Extract the (x, y) coordinate from the center of the cell holding the provided text.  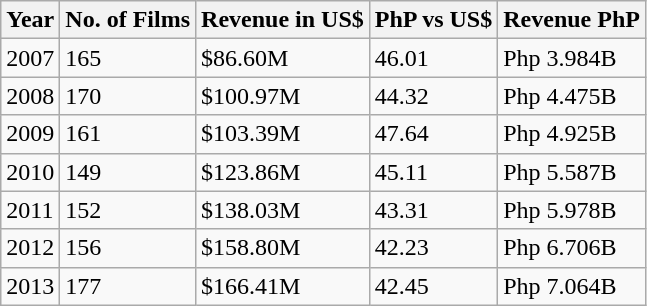
Php 5.978B (572, 210)
165 (128, 58)
Year (30, 20)
$138.03M (283, 210)
$166.41M (283, 286)
2011 (30, 210)
2007 (30, 58)
43.31 (433, 210)
2010 (30, 172)
PhP vs US$ (433, 20)
47.64 (433, 134)
161 (128, 134)
42.23 (433, 248)
2013 (30, 286)
152 (128, 210)
$123.86M (283, 172)
2008 (30, 96)
$86.60M (283, 58)
45.11 (433, 172)
Php 7.064B (572, 286)
2009 (30, 134)
2012 (30, 248)
No. of Films (128, 20)
$158.80M (283, 248)
177 (128, 286)
Php 3.984B (572, 58)
Php 4.475B (572, 96)
Php 6.706B (572, 248)
42.45 (433, 286)
149 (128, 172)
156 (128, 248)
$100.97M (283, 96)
$103.39M (283, 134)
44.32 (433, 96)
46.01 (433, 58)
Php 4.925B (572, 134)
Revenue in US$ (283, 20)
Php 5.587B (572, 172)
170 (128, 96)
Revenue PhP (572, 20)
